Identify which cell holds the provided text, then report its [X, Y] central coordinate. 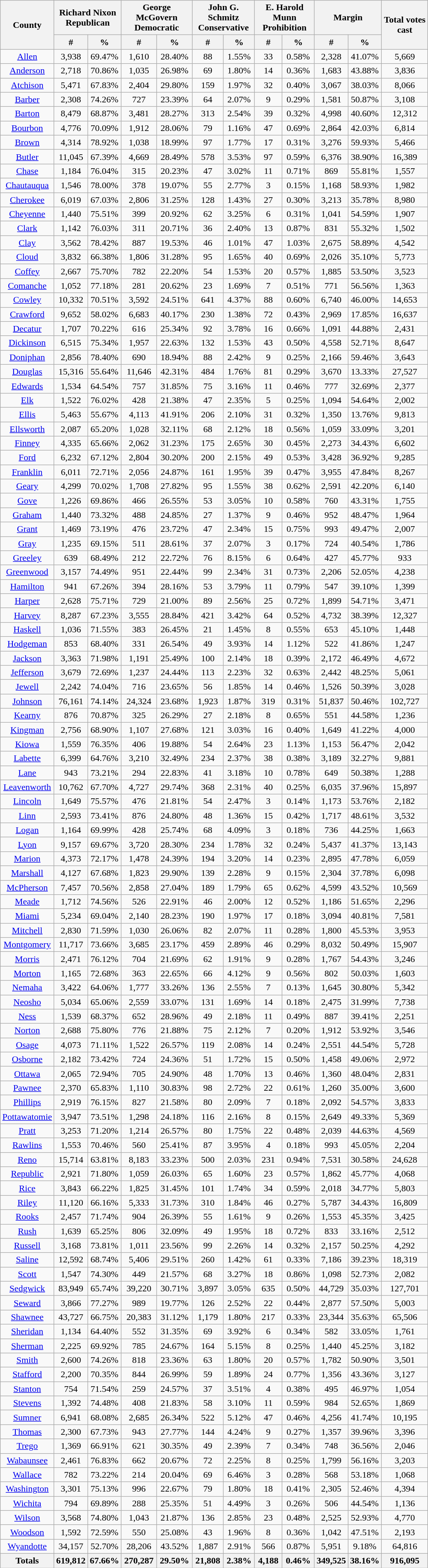
1,825 [139, 1188]
2,593 [71, 816]
67.68% [105, 873]
39.23% [364, 1260]
0.66% [298, 329]
5.12% [239, 1417]
1,645 [331, 988]
2,300 [71, 1432]
0.79% [298, 586]
1.45% [239, 629]
6,232 [71, 458]
0.64% [298, 558]
76.04% [105, 171]
77.27% [105, 1303]
Rooks [27, 1217]
24 [268, 1375]
52.65% [364, 1403]
Stevens [27, 1403]
71.74% [105, 1217]
57.50% [364, 1303]
56.47% [364, 744]
Lincoln [27, 801]
3,897 [208, 1288]
78.92% [105, 142]
Grant [27, 529]
1,369 [71, 1446]
729 [139, 601]
Washington [27, 1489]
31.28% [174, 257]
24.80% [174, 816]
101 [208, 1188]
67.39% [105, 157]
9,157 [71, 844]
5,773 [404, 257]
3,832 [71, 257]
4,000 [404, 730]
24.18% [174, 1117]
74.30% [105, 1274]
Anderson [27, 71]
15,897 [404, 787]
50.90% [364, 1360]
3.03% [239, 730]
69.67% [105, 844]
0.23% [298, 859]
3,501 [404, 1360]
1,777 [139, 988]
270,287 [139, 1560]
72.68% [105, 973]
2,046 [404, 1446]
41.86% [364, 644]
35.03% [364, 1288]
23.65% [174, 687]
8.15% [239, 558]
349,525 [331, 1560]
1,236 [404, 715]
3.25% [239, 214]
61 [268, 1260]
2.77% [239, 185]
73.42% [105, 1059]
1,357 [331, 1432]
941 [71, 586]
3,938 [71, 56]
3,523 [404, 271]
1,478 [139, 859]
421 [208, 615]
3,301 [71, 1489]
Brown [27, 142]
406 [139, 744]
1,559 [71, 744]
31.85% [174, 386]
50.49% [364, 945]
8,980 [404, 200]
Hodgeman [27, 644]
45.05% [364, 1145]
32.11% [174, 429]
1,767 [331, 959]
3,127 [404, 1375]
2,864 [331, 128]
1,134 [71, 1331]
Harvey [27, 615]
35.78% [364, 200]
3.53% [239, 157]
72.59% [105, 1532]
1,043 [139, 1518]
Pratt [27, 1131]
506 [331, 1503]
47.84% [364, 472]
649 [331, 773]
313 [208, 114]
16,389 [404, 157]
2,830 [71, 930]
Graham [27, 515]
18.94% [174, 357]
74.04% [105, 687]
1,107 [139, 730]
5,669 [404, 56]
2,166 [331, 357]
5,437 [331, 844]
20.62% [174, 286]
52.46% [364, 1489]
52.93% [364, 1518]
34 [268, 1188]
70.09% [105, 128]
231 [268, 1160]
690 [139, 357]
81 [268, 371]
Jackson [27, 658]
3.18% [239, 773]
1,885 [331, 271]
3,836 [404, 71]
5,333 [139, 1203]
1,799 [331, 1460]
1.38% [239, 314]
0.49% [298, 1016]
0.60% [298, 300]
20.23% [174, 171]
578 [208, 157]
29.74% [174, 787]
984 [331, 1403]
2.16% [239, 1117]
1.36% [239, 816]
26.29% [174, 715]
63.81% [105, 1160]
716 [139, 687]
48.47% [364, 515]
28.16% [174, 586]
3,471 [404, 601]
21.87% [174, 1518]
27.77% [174, 1432]
121 [208, 730]
Wallace [27, 1475]
31.25% [174, 200]
29.50% [174, 1560]
49.33% [364, 1117]
4,558 [331, 343]
40.60% [364, 114]
2.64% [239, 744]
1,153 [331, 744]
Wilson [27, 1518]
24.90% [174, 1073]
Dickinson [27, 343]
4,669 [139, 157]
7,738 [404, 1002]
45.25% [364, 1346]
28.30% [174, 844]
64.40% [105, 1331]
6,515 [71, 343]
484 [208, 371]
1,581 [331, 99]
Chase [27, 171]
5,034 [71, 1002]
3,685 [139, 945]
2.37% [239, 758]
4.09% [239, 830]
1.75% [239, 1131]
55.67% [105, 414]
1,806 [139, 257]
2.40% [239, 228]
69.99% [105, 830]
2.55% [239, 988]
39.10% [364, 586]
76.35% [105, 744]
18.99% [174, 142]
24.67% [174, 1346]
3.79% [239, 586]
4,314 [71, 142]
74.49% [105, 572]
1,539 [71, 1016]
2,718 [71, 71]
777 [331, 386]
26.03% [174, 1174]
116 [208, 1117]
22.67% [174, 1489]
1.65% [239, 257]
Kingman [27, 730]
73.22% [105, 1475]
6,098 [404, 873]
3.93% [239, 644]
47.51% [364, 1532]
1.74% [239, 1188]
26.39% [174, 1217]
Crawford [27, 314]
0.30% [298, 200]
Johnson [27, 701]
2.00% [239, 902]
2,551 [331, 1045]
44.88% [364, 329]
1,708 [139, 486]
71.54% [105, 1389]
66.91% [105, 1446]
Ellsworth [27, 429]
12,312 [404, 114]
75.57% [105, 801]
31.35% [174, 1331]
66 [208, 973]
705 [139, 1073]
2,002 [404, 400]
43,727 [71, 1317]
566 [268, 1546]
70.02% [105, 486]
3,276 [331, 142]
1,350 [331, 414]
4,073 [71, 1045]
488 [139, 515]
72.71% [105, 472]
Norton [27, 1031]
3,210 [139, 758]
28,206 [139, 1546]
394 [139, 586]
Leavenworth [27, 787]
76,161 [71, 701]
68.74% [105, 1260]
2.26% [239, 1245]
43.88% [364, 71]
31.45% [174, 1188]
466 [139, 501]
15,316 [71, 371]
73.66% [105, 945]
39,220 [139, 1288]
44.63% [364, 1131]
78.40% [105, 357]
1,260 [331, 1088]
6,140 [404, 486]
Cowley [27, 300]
2.28% [239, 873]
1,164 [71, 830]
159 [208, 85]
3,562 [71, 243]
8,287 [71, 615]
69.04% [105, 916]
853 [71, 644]
Kiowa [27, 744]
1,356 [331, 1375]
Elk [27, 400]
21,808 [208, 1560]
6,035 [331, 787]
3,953 [404, 930]
26.98% [174, 71]
23.72% [174, 529]
408 [139, 1403]
65.25% [105, 1231]
41.74% [364, 1417]
8,032 [331, 945]
1.78% [239, 844]
38.90% [364, 157]
6,019 [71, 200]
3,592 [139, 300]
2.56% [239, 601]
1,091 [331, 329]
621 [139, 1446]
53.18% [364, 1475]
26.99% [174, 1375]
32.09% [174, 1231]
132 [208, 343]
164 [208, 1346]
35.10% [364, 257]
Lane [27, 773]
55.32% [364, 228]
37.78% [364, 873]
1,964 [404, 515]
Neosho [27, 1002]
12 [268, 902]
206 [208, 414]
2,042 [404, 744]
31.23% [174, 443]
8,183 [139, 1160]
75.80% [105, 1031]
1,247 [404, 644]
0.14% [298, 801]
67.83% [105, 85]
58 [208, 1403]
24.87% [174, 472]
3,532 [404, 816]
1,786 [404, 543]
Shawnee [27, 1317]
2,512 [404, 1231]
46.97% [364, 1389]
113 [208, 673]
Seward [27, 1303]
2,628 [71, 601]
2,377 [404, 386]
119 [208, 1045]
69.89% [105, 1503]
3,094 [331, 916]
1,546 [71, 185]
736 [331, 830]
74.14% [105, 701]
3,363 [71, 658]
1,360 [331, 1073]
2.31% [239, 787]
4,188 [268, 1560]
1,173 [331, 801]
41.91% [174, 414]
73.21% [105, 773]
31.99% [364, 1002]
1.43% [239, 200]
3.27% [239, 1274]
46.49% [364, 658]
27.04% [174, 887]
Douglas [27, 371]
1,469 [71, 529]
818 [139, 1360]
54.59% [364, 214]
54.43% [364, 959]
33.23% [174, 1160]
904 [139, 1217]
50.87% [364, 99]
831 [331, 228]
2,065 [71, 1073]
24.44% [174, 673]
2,919 [71, 1102]
73.81% [105, 1245]
827 [139, 1102]
Barton [27, 114]
652 [139, 1016]
2,305 [331, 1489]
1.61% [239, 1217]
2.47% [239, 801]
175 [208, 443]
21.00% [174, 601]
Scott [27, 1274]
68.49% [105, 558]
Rush [27, 1231]
1,887 [208, 1546]
7,457 [71, 887]
0.94% [298, 1160]
21.88% [174, 1031]
3,555 [139, 615]
2,649 [331, 1117]
75.13% [105, 1489]
427 [331, 558]
28.61% [174, 543]
5,463 [71, 414]
67.70% [105, 787]
12,327 [404, 615]
25.74% [174, 830]
70.46% [105, 1145]
0.86% [298, 1274]
3,600 [404, 1088]
75.70% [105, 271]
Gray [27, 543]
36 [208, 228]
58.89% [364, 243]
58.02% [105, 314]
2,431 [404, 329]
10,569 [404, 887]
50.39% [364, 687]
65.20% [105, 429]
1.84% [239, 1203]
2.54% [239, 114]
64.06% [105, 988]
E. Harold MunnProhibition [285, 18]
87 [208, 1145]
48.25% [364, 673]
0.17% [298, 543]
989 [139, 1303]
551 [331, 715]
Mitchell [27, 930]
George McGovernDemocratic [157, 18]
2.15% [239, 458]
5,951 [331, 1546]
1.87% [239, 701]
Sheridan [27, 1331]
21.58% [174, 1102]
31.12% [174, 1317]
1,639 [71, 1231]
18,319 [404, 1260]
45.35% [364, 1217]
83,949 [71, 1288]
Jewell [27, 687]
48.04% [364, 1073]
2,969 [331, 314]
568 [331, 1475]
5.15% [239, 1346]
547 [331, 586]
56 [208, 687]
3,201 [404, 429]
0.55% [298, 629]
23,344 [331, 1317]
2,667 [71, 271]
70.22% [105, 329]
4.24% [239, 1432]
66.22% [105, 1188]
Nemaha [27, 988]
41.22% [364, 730]
19.53% [174, 243]
44,729 [331, 1288]
1,011 [139, 1245]
449 [139, 1274]
1,363 [404, 286]
2,206 [331, 572]
3,679 [71, 673]
Saline [27, 1260]
92 [208, 329]
29.51% [174, 1260]
51.65% [364, 902]
102,727 [404, 701]
Haskell [27, 629]
24.39% [174, 859]
4,113 [139, 414]
526 [139, 902]
1,142 [71, 228]
Marshall [27, 873]
22.83% [174, 773]
1,399 [404, 586]
10,195 [404, 1417]
2,328 [331, 56]
2.65% [239, 443]
1,534 [71, 386]
69.15% [105, 543]
1,098 [331, 1274]
15,907 [404, 945]
996 [139, 1489]
1,526 [331, 687]
1,712 [71, 902]
29.80% [174, 85]
66.38% [105, 257]
41.07% [364, 56]
23.36% [174, 1360]
Totals [27, 1560]
2,056 [139, 472]
Stanton [27, 1389]
5,003 [404, 1303]
Morris [27, 959]
2,806 [139, 200]
311 [139, 228]
2,304 [331, 873]
1,052 [71, 286]
2,204 [404, 1145]
2,092 [331, 1102]
6,059 [404, 859]
Butler [27, 157]
1.70% [239, 1073]
Miami [27, 916]
Wabaunsee [27, 1460]
2,525 [331, 1518]
5,234 [71, 916]
1,186 [331, 902]
25.35% [174, 1503]
76.03% [105, 228]
65.83% [105, 1088]
5,728 [404, 1045]
3,428 [331, 458]
43.31% [364, 501]
12,592 [71, 1260]
1,392 [71, 1403]
0.47% [298, 472]
52.71% [364, 343]
8,267 [404, 472]
6,011 [71, 472]
Trego [27, 1446]
38.16% [364, 1560]
Doniphan [27, 357]
7,531 [331, 1160]
212 [139, 558]
916,095 [404, 1560]
1,717 [331, 816]
1,663 [404, 830]
9,285 [404, 458]
50.25% [364, 1245]
1.85% [239, 687]
McPherson [27, 887]
1,800 [331, 930]
Linn [27, 816]
14,653 [404, 300]
33.07% [174, 1002]
39.96% [364, 1432]
1,683 [331, 71]
2.03% [239, 1160]
1,298 [139, 1117]
1,610 [139, 56]
3,028 [404, 687]
26.55% [174, 501]
71.59% [105, 930]
Thomas [27, 1432]
259 [139, 1389]
28.96% [174, 1016]
2.72% [239, 1088]
1,288 [404, 773]
Sedgwick [27, 1288]
1,214 [139, 1131]
75.34% [105, 343]
28.84% [174, 615]
2,688 [71, 1031]
46.00% [364, 300]
1,042 [331, 1532]
71.55% [105, 629]
4,335 [71, 443]
1,038 [139, 142]
1,110 [139, 1088]
County [27, 25]
77.18% [105, 286]
662 [139, 1460]
13.33% [364, 371]
2,296 [404, 902]
4,238 [404, 572]
22.65% [174, 973]
0.45% [298, 443]
3.20% [239, 859]
1,923 [208, 701]
3.42% [239, 615]
2,062 [139, 443]
54.57% [364, 1102]
260 [208, 1260]
64.54% [105, 386]
2.52% [239, 1303]
Labette [27, 758]
20.92% [174, 214]
128 [208, 200]
28.06% [174, 128]
Clay [27, 243]
844 [139, 1375]
4,299 [71, 486]
9.18% [364, 1546]
771 [331, 286]
64,816 [404, 1546]
45.53% [364, 930]
3,546 [404, 1031]
Edwards [27, 386]
Phillips [27, 1102]
2.09% [239, 1102]
2,200 [71, 1375]
9,652 [71, 314]
72.17% [105, 859]
1,458 [331, 1059]
68.08% [105, 1417]
511 [139, 543]
27,527 [404, 371]
22.63% [174, 343]
Greenwood [27, 572]
20.67% [174, 1460]
1,782 [331, 1360]
44.58% [364, 715]
69.92% [105, 1346]
754 [71, 1389]
47.78% [364, 859]
26.06% [174, 930]
6,399 [71, 758]
2,251 [404, 1016]
2,039 [331, 1131]
3,067 [331, 85]
748 [331, 1446]
54.71% [364, 601]
73.41% [105, 816]
33.16% [364, 1231]
65.06% [105, 1002]
Rice [27, 1188]
67.12% [105, 458]
30.58% [364, 1160]
65.74% [105, 1288]
Harper [27, 601]
281 [139, 286]
67.03% [105, 200]
2,685 [139, 1417]
55.81% [364, 171]
36.56% [364, 1446]
Osborne [27, 1059]
1.12% [298, 644]
76.02% [105, 400]
1.89% [239, 1375]
639 [71, 558]
29.90% [174, 873]
3,481 [139, 114]
30.80% [364, 988]
Meade [27, 902]
3,396 [404, 1432]
0.71% [298, 171]
30.35% [174, 1446]
Geary [27, 486]
24.85% [174, 515]
63 [208, 1360]
1.96% [239, 1532]
25.41% [174, 1145]
Ellis [27, 414]
4,068 [404, 1174]
1,982 [404, 185]
3,157 [71, 572]
2,804 [139, 458]
65.66% [105, 443]
3.02% [239, 171]
52.05% [364, 572]
42.03% [364, 128]
190 [208, 916]
Franklin [27, 472]
52.73% [364, 1274]
20.04% [174, 1475]
2.91% [239, 1546]
33.26% [174, 988]
5,369 [404, 1117]
52.70% [105, 1546]
4,569 [404, 1131]
82 [208, 930]
806 [139, 1231]
7,581 [404, 916]
74.56% [105, 902]
331 [139, 644]
3,643 [404, 357]
24.51% [174, 300]
Finney [27, 443]
363 [139, 973]
399 [139, 214]
Richard NixonRepublican [88, 18]
189 [208, 887]
4,292 [404, 1245]
Jefferson [27, 673]
11,045 [71, 157]
757 [139, 386]
59.93% [364, 142]
378 [139, 185]
59.46% [364, 357]
1,235 [71, 543]
23.17% [174, 945]
3,108 [404, 99]
42.31% [174, 371]
4,998 [331, 114]
64.76% [105, 758]
5,787 [331, 1203]
1,823 [139, 873]
73.19% [105, 529]
21.38% [174, 400]
71.98% [105, 658]
1,184 [71, 171]
30 [268, 443]
45.10% [364, 629]
Hamilton [27, 586]
325 [139, 715]
0.20% [298, 1031]
4,599 [331, 887]
1,179 [208, 1317]
67.23% [105, 615]
21.81% [174, 801]
Sherman [27, 1346]
Russell [27, 1245]
952 [331, 515]
98 [208, 1088]
619,812 [71, 1560]
1,862 [331, 1174]
7,186 [331, 1260]
25 [268, 601]
0.73% [298, 572]
15,714 [71, 1160]
560 [139, 1145]
20,383 [139, 1317]
641 [208, 300]
2,140 [139, 916]
1,547 [71, 1274]
8,479 [71, 114]
51,837 [331, 701]
28.40% [174, 56]
5,061 [404, 673]
30.83% [174, 1088]
2,895 [331, 859]
19.88% [174, 744]
2,559 [139, 1002]
Atchison [27, 85]
72.94% [105, 1073]
4.37% [239, 300]
54.64% [364, 400]
3.95% [239, 1145]
2,225 [71, 1346]
27.82% [174, 486]
23.39% [174, 99]
1,957 [139, 343]
49.06% [364, 1059]
11,717 [71, 945]
3,833 [404, 1102]
37.96% [364, 787]
73.51% [105, 1117]
3.92% [239, 1331]
776 [139, 1031]
Wichita [27, 1503]
30.71% [174, 1288]
1,869 [404, 1403]
Bourbon [27, 128]
Greeley [27, 558]
10,332 [71, 300]
194 [208, 859]
0.77% [298, 1375]
70.87% [105, 715]
67.66% [105, 1560]
3,947 [71, 1117]
70.51% [105, 300]
13.76% [364, 414]
16,637 [404, 314]
802 [331, 973]
1,168 [331, 185]
2,921 [71, 1174]
5,466 [404, 142]
1.01% [239, 243]
217 [268, 1317]
6,740 [331, 300]
Reno [27, 1160]
58.93% [364, 185]
4,727 [139, 787]
Ottawa [27, 1073]
20.71% [174, 228]
704 [139, 959]
161 [208, 472]
59 [208, 1375]
Coffey [27, 271]
2,404 [139, 85]
56.16% [364, 1460]
17.85% [364, 314]
368 [208, 787]
1,761 [404, 1331]
1,035 [139, 71]
0.63% [298, 673]
582 [331, 1331]
5,803 [404, 1188]
11,646 [139, 371]
760 [331, 501]
1,054 [404, 1389]
33.05% [364, 1331]
Cherokee [27, 200]
75.51% [105, 214]
53.76% [364, 801]
0.65% [298, 715]
36.92% [364, 458]
67.73% [105, 1432]
Pottawatomie [27, 1117]
1.76% [239, 371]
33 [268, 56]
2,858 [139, 887]
3,182 [404, 1346]
3,203 [404, 1460]
76.12% [105, 959]
9,881 [404, 758]
2,087 [71, 429]
2,856 [71, 357]
40.81% [364, 916]
3,213 [331, 200]
1.91% [239, 959]
33.09% [364, 429]
53.50% [364, 271]
40.54% [364, 543]
2,082 [404, 1274]
3,425 [404, 1217]
0.41% [298, 1489]
1,755 [404, 501]
71.11% [105, 1045]
Total votes cast [404, 25]
41.37% [364, 844]
288 [139, 1503]
459 [208, 945]
Pawnee [27, 1088]
26.54% [174, 644]
4.12% [239, 973]
2,461 [71, 1460]
68.87% [105, 114]
8,647 [404, 343]
4,394 [404, 1489]
139 [208, 873]
0.42% [298, 816]
74.80% [105, 1518]
933 [404, 558]
56.56% [364, 286]
3,720 [139, 844]
70.56% [105, 887]
1,041 [331, 214]
Sumner [27, 1417]
16,809 [404, 1203]
22.20% [174, 271]
Woodson [27, 1532]
319 [268, 701]
2,475 [331, 1002]
4,732 [331, 615]
3.10% [239, 1403]
68.37% [105, 1016]
68.90% [105, 730]
1,557 [404, 171]
0.44% [298, 1303]
13,143 [404, 844]
1.79% [239, 887]
2,877 [331, 1303]
42.20% [364, 486]
4,127 [71, 873]
65,506 [404, 1317]
495 [331, 1389]
4,373 [71, 859]
1,165 [71, 973]
5 [268, 400]
4,672 [404, 658]
3,168 [71, 1245]
24.36% [174, 1059]
69.47% [105, 56]
24,628 [404, 1160]
2,273 [331, 443]
3,253 [71, 1131]
3.78% [239, 329]
794 [71, 1503]
71.20% [105, 1131]
131 [208, 1002]
41 [208, 773]
3,866 [71, 1303]
785 [139, 1346]
28.49% [174, 157]
2,457 [71, 1217]
2,007 [404, 529]
6.46% [239, 1475]
727 [139, 99]
26.34% [174, 1417]
200 [208, 458]
31.73% [174, 1203]
230 [208, 314]
1,448 [404, 629]
653 [331, 629]
Morton [27, 973]
2,591 [331, 486]
74.48% [105, 1403]
1.37% [239, 515]
3.16% [239, 386]
55.64% [105, 371]
4,776 [71, 128]
635 [268, 1288]
4,542 [404, 243]
4,770 [404, 1518]
1.72% [239, 1059]
69.86% [105, 501]
315 [139, 171]
21.83% [174, 1403]
1.16% [239, 128]
2.23% [239, 673]
44.25% [364, 830]
11,120 [71, 1203]
Cheyenne [27, 214]
1,907 [404, 214]
28.27% [174, 114]
2,157 [331, 1245]
2.89% [239, 945]
Cloud [27, 257]
22.72% [174, 558]
Margin [348, 18]
6,814 [404, 128]
6,602 [404, 443]
2,308 [71, 99]
550 [139, 1532]
833 [331, 1231]
2.10% [239, 414]
127,701 [404, 1288]
Ford [27, 458]
Chautauqua [27, 185]
10,762 [71, 787]
26.45% [174, 629]
2.08% [239, 1045]
3,189 [331, 758]
2,370 [71, 1088]
1,191 [139, 658]
78.42% [105, 243]
76 [208, 558]
Decatur [27, 329]
1.42% [239, 1260]
126 [208, 1303]
5,342 [404, 988]
2,600 [71, 1360]
Kearny [27, 715]
6,941 [71, 1417]
0.51% [298, 286]
38.39% [364, 615]
5,471 [71, 85]
2.25% [239, 1460]
4,256 [331, 1417]
89 [208, 601]
2.38% [239, 1560]
Clark [27, 228]
32.49% [174, 758]
Comanche [27, 286]
Gove [27, 501]
100 [208, 658]
2,756 [71, 730]
30.20% [174, 458]
869 [331, 171]
2,471 [71, 959]
294 [139, 773]
1,030 [139, 930]
67.26% [105, 586]
214 [139, 1475]
Osage [27, 1045]
22.44% [174, 572]
Barber [27, 99]
951 [139, 572]
32.69% [364, 386]
0.53% [298, 458]
Montgomery [27, 945]
75.71% [105, 601]
19.77% [174, 1303]
1,707 [71, 329]
70.86% [105, 71]
0.61% [298, 1088]
66.75% [105, 1317]
383 [139, 629]
6,683 [139, 314]
6,376 [331, 157]
21 [208, 629]
0.13% [298, 988]
2,972 [404, 1059]
21.57% [174, 1274]
9,813 [404, 414]
500 [208, 1160]
2,442 [331, 673]
552 [139, 1331]
24,324 [139, 701]
8,066 [404, 85]
2,675 [331, 243]
2,831 [404, 1073]
34.77% [364, 1188]
1.77% [239, 142]
5,406 [139, 1260]
35.63% [364, 1317]
68.40% [105, 644]
616 [139, 329]
40.17% [174, 314]
2,242 [71, 687]
Smith [27, 1360]
0.39% [298, 658]
Riley [27, 1203]
70.35% [105, 1375]
34,157 [71, 1546]
John G. SchmitzConservative [224, 18]
43.36% [364, 1375]
76.83% [105, 1460]
3,843 [71, 1188]
3,246 [404, 959]
1,592 [71, 1532]
28.23% [174, 916]
35.00% [364, 1088]
1.13% [298, 744]
3,955 [331, 472]
23.68% [174, 701]
22.91% [174, 902]
Marion [27, 859]
25.08% [174, 1532]
2.39% [239, 1446]
Lyon [27, 844]
Republic [27, 1174]
Wyandotte [27, 1546]
2.35% [239, 400]
Allen [27, 56]
50.03% [364, 973]
71.80% [105, 1174]
50.46% [364, 701]
72.69% [105, 673]
38.03% [364, 85]
73.32% [105, 515]
76.15% [105, 1102]
66.16% [105, 1203]
1.60% [239, 1174]
2,193 [404, 1532]
Rawlins [27, 1145]
78.00% [105, 185]
1,502 [404, 228]
0.75% [298, 529]
144 [208, 1432]
310 [208, 1203]
21.69% [174, 959]
2.42% [239, 357]
0.78% [298, 773]
19.07% [174, 185]
39.41% [364, 1016]
25.49% [174, 658]
3,568 [71, 1518]
1,068 [404, 1475]
1,136 [404, 1503]
23.56% [174, 1245]
Stafford [27, 1375]
2,018 [331, 1188]
1.03% [298, 243]
1,036 [71, 629]
27.68% [174, 730]
53.92% [364, 1031]
32.27% [364, 758]
2.85% [239, 1518]
1,028 [139, 429]
1,603 [404, 973]
50.38% [364, 773]
2,172 [331, 658]
1,094 [331, 400]
2.14% [239, 658]
49.47% [364, 529]
48.61% [364, 816]
Logan [27, 830]
1,226 [71, 501]
3.51% [239, 1389]
1,899 [331, 601]
25.34% [174, 329]
24.57% [174, 1389]
0.43% [298, 314]
4.49% [239, 1503]
Ness [27, 1016]
2,026 [331, 257]
3,422 [71, 988]
1,237 [139, 673]
3,670 [331, 371]
